Return [x, y] of the center of cell containing provided text 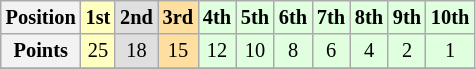
12 [217, 51]
1 [450, 51]
8 [293, 51]
6 [331, 51]
5th [255, 17]
6th [293, 17]
25 [98, 51]
2 [407, 51]
7th [331, 17]
9th [407, 17]
2nd [136, 17]
4th [217, 17]
1st [98, 17]
4 [369, 51]
Position [41, 17]
8th [369, 17]
10 [255, 51]
3rd [178, 17]
Points [41, 51]
10th [450, 17]
18 [136, 51]
15 [178, 51]
